Return [X, Y] of the center of cell containing provided text 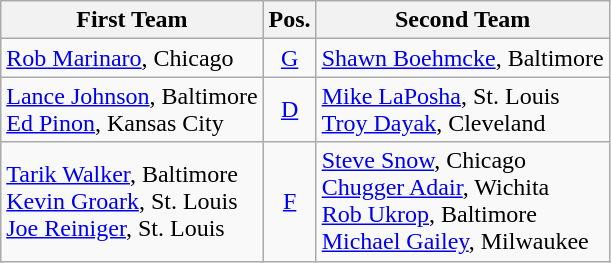
Pos. [290, 20]
F [290, 202]
Shawn Boehmcke, Baltimore [462, 58]
Second Team [462, 20]
Lance Johnson, BaltimoreEd Pinon, Kansas City [132, 110]
Steve Snow, ChicagoChugger Adair, WichitaRob Ukrop, BaltimoreMichael Gailey, Milwaukee [462, 202]
Rob Marinaro, Chicago [132, 58]
D [290, 110]
Tarik Walker, BaltimoreKevin Groark, St. LouisJoe Reiniger, St. Louis [132, 202]
G [290, 58]
First Team [132, 20]
Mike LaPosha, St. LouisTroy Dayak, Cleveland [462, 110]
